Search for the cell housing the specified text and yield its (X, Y) center coordinate. 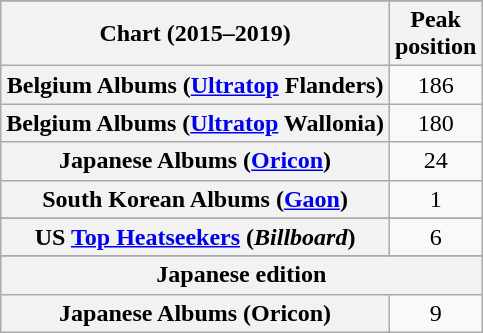
Japanese edition (242, 275)
South Korean Albums (Gaon) (196, 199)
Belgium Albums (Ultratop Wallonia) (196, 123)
Belgium Albums (Ultratop Flanders) (196, 85)
1 (435, 199)
180 (435, 123)
6 (435, 237)
186 (435, 85)
US Top Heatseekers (Billboard) (196, 237)
9 (435, 313)
24 (435, 161)
Chart (2015–2019) (196, 34)
Peakposition (435, 34)
